From the cell containing the given text, extract its center point as (X, Y) coordinate. 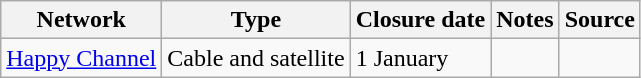
Happy Channel (82, 58)
Closure date (420, 20)
Cable and satellite (256, 58)
Type (256, 20)
Source (600, 20)
1 January (420, 58)
Network (82, 20)
Notes (525, 20)
